Extract the [x, y] coordinate from the center of the cell holding the provided text.  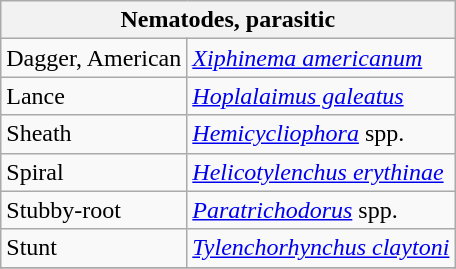
Nematodes, parasitic [228, 20]
Dagger, American [94, 58]
Sheath [94, 134]
Helicotylenchus erythinae [321, 172]
Hoplalaimus galeatus [321, 96]
Xiphinema americanum [321, 58]
Spiral [94, 172]
Paratrichodorus spp. [321, 210]
Hemicycliophora spp. [321, 134]
Tylenchorhynchus claytoni [321, 248]
Lance [94, 96]
Stubby-root [94, 210]
Stunt [94, 248]
